Output the (x, y) coordinate of the center of the cell containing the given text.  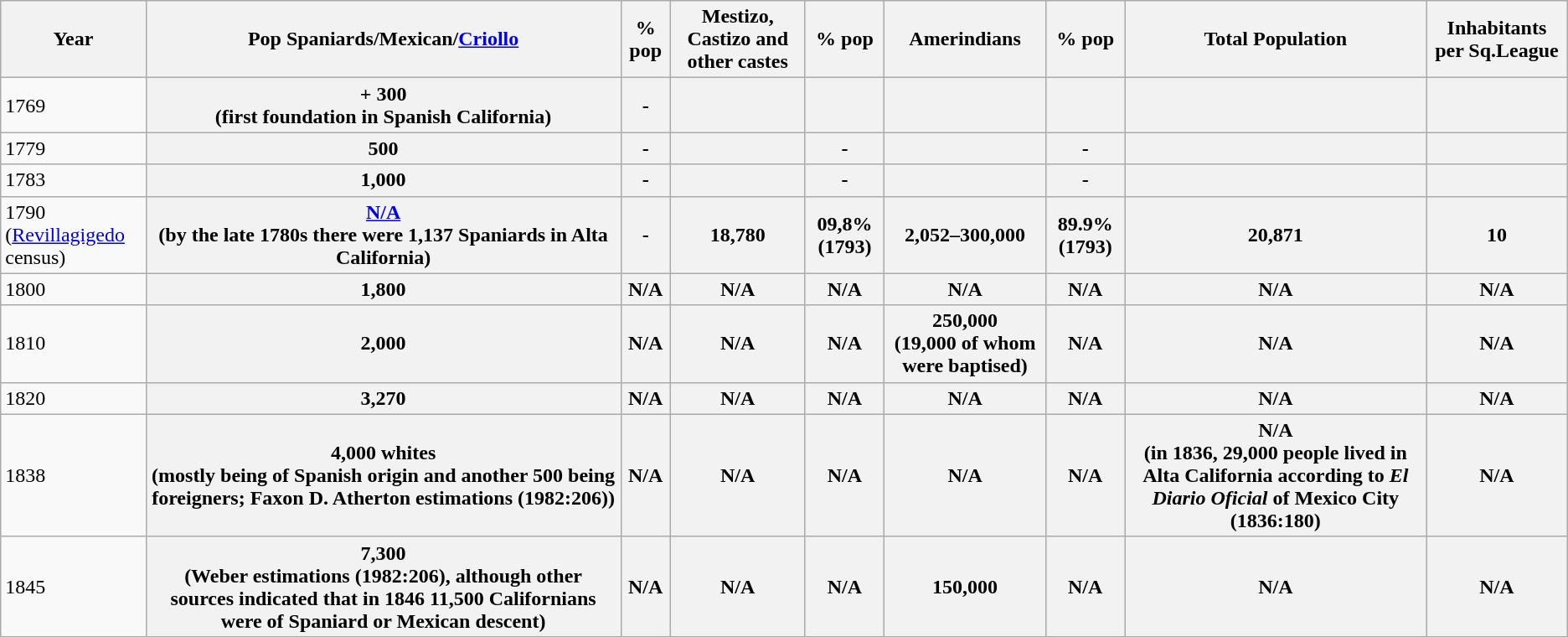
500 (384, 148)
10 (1498, 235)
150,000 (965, 587)
1779 (74, 148)
Total Population (1276, 39)
1845 (74, 587)
4,000 whites(mostly being of Spanish origin and another 500 being foreigners; Faxon D. Atherton estimations (1982:206)) (384, 475)
Inhabitants per Sq.League (1498, 39)
2,052–300,000 (965, 235)
N/A (in 1836, 29,000 people lived in Alta California according to El Diario Oficial of Mexico City (1836:180) (1276, 475)
1838 (74, 475)
N/A (by the late 1780s there were 1,137 Spaniards in Alta California) (384, 235)
2,000 (384, 344)
1,800 (384, 289)
Pop Spaniards/Mexican/Criollo (384, 39)
09,8% (1793) (844, 235)
7,300 (Weber estimations (1982:206), although other sources indicated that in 1846 11,500 Californians were of Spaniard or Mexican descent) (384, 587)
1820 (74, 398)
1783 (74, 180)
Mestizo, Castizo and other castes (737, 39)
89.9% (1793) (1086, 235)
250,000(19,000 of whom were baptised) (965, 344)
1769 (74, 106)
20,871 (1276, 235)
Amerindians (965, 39)
1800 (74, 289)
Year (74, 39)
18,780 (737, 235)
+ 300 (first foundation in Spanish California) (384, 106)
1790 (Revillagigedo census) (74, 235)
1810 (74, 344)
3,270 (384, 398)
1,000 (384, 180)
